Capture the cell that displays the provided text and extract its (x, y) central coordinate. 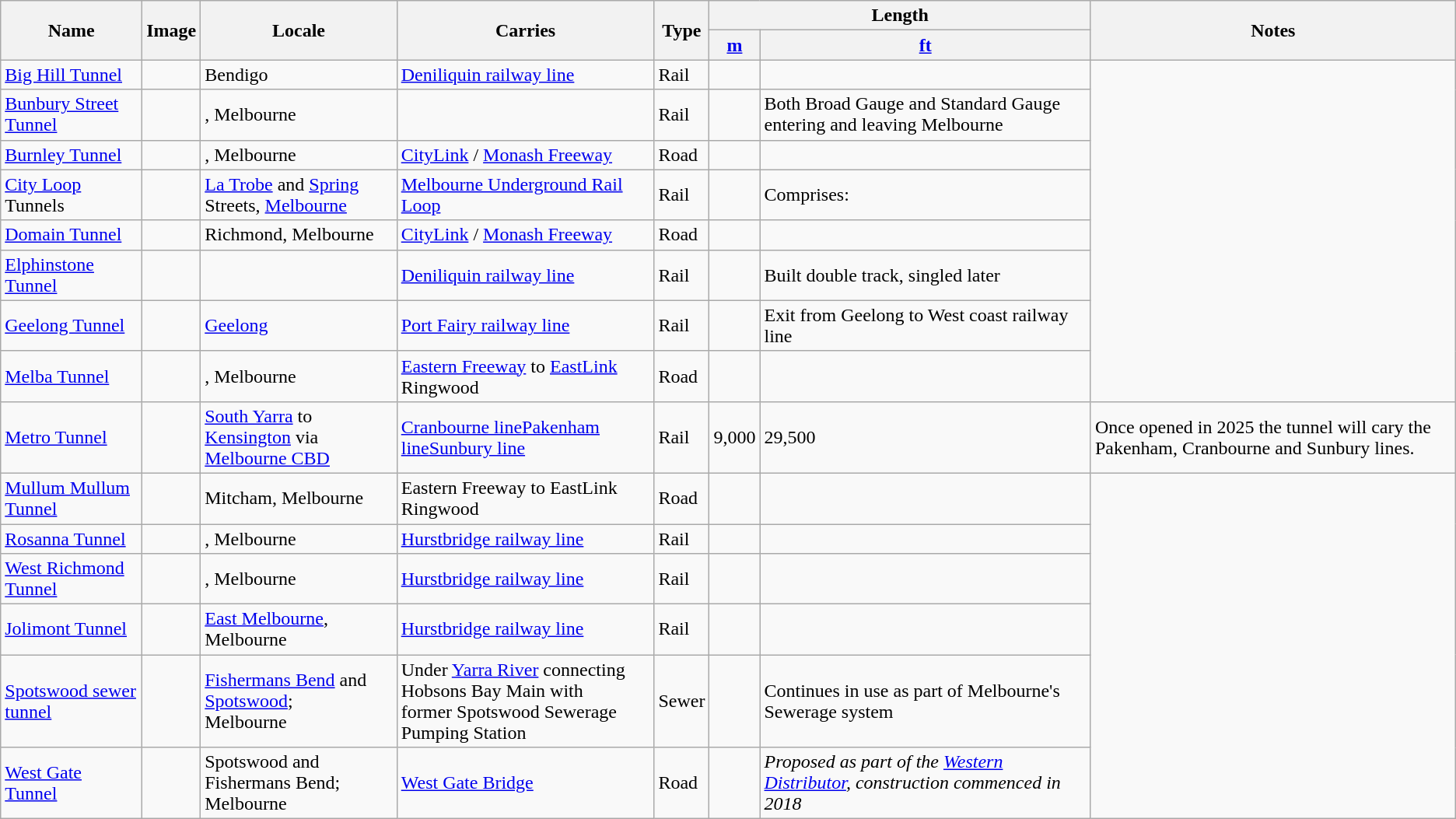
Type (681, 30)
Rosanna Tunnel (72, 539)
Mitcham, Melbourne (299, 498)
Length (900, 16)
Geelong Tunnel (72, 325)
Continues in use as part of Melbourne's Sewerage system (926, 702)
Melba Tunnel (72, 376)
Under Yarra River connecting Hobsons Bay Main withformer Spotswood Sewerage Pumping Station (526, 702)
Once opened in 2025 the tunnel will cary the Pakenham, Cranbourne and Sunbury lines. (1272, 437)
East Melbourne, Melbourne (299, 630)
Sewer (681, 702)
Melbourne Underground Rail Loop (526, 194)
West Gate Bridge (526, 783)
City Loop Tunnels (72, 194)
Spotswood sewer tunnel (72, 702)
Name (72, 30)
Cranbourne linePakenham lineSunbury line (526, 437)
Exit from Geelong to West coast railway line (926, 325)
ft (926, 45)
9,000 (734, 437)
Built double track, singled later (926, 275)
Elphinstone Tunnel (72, 275)
West Gate Tunnel (72, 783)
m (734, 45)
Fishermans Bend and Spotswood;Melbourne (299, 702)
Spotswood and Fishermans Bend;Melbourne (299, 783)
Jolimont Tunnel (72, 630)
Both Broad Gauge and Standard Gauge entering and leaving Melbourne (926, 115)
Mullum Mullum Tunnel (72, 498)
Big Hill Tunnel (72, 75)
Locale (299, 30)
Geelong (299, 325)
Comprises: (926, 194)
West Richmond Tunnel (72, 579)
Carries (526, 30)
La Trobe and Spring Streets, Melbourne (299, 194)
Proposed as part of the Western Distributor, construction commenced in 2018 (926, 783)
Metro Tunnel (72, 437)
29,500 (926, 437)
Bunbury Street Tunnel (72, 115)
Domain Tunnel (72, 235)
Burnley Tunnel (72, 155)
Image (171, 30)
Notes (1272, 30)
South Yarra toKensington via Melbourne CBD (299, 437)
Bendigo (299, 75)
Port Fairy railway line (526, 325)
Richmond, Melbourne (299, 235)
